Output the [x, y] coordinate of the center of the cell containing the given text.  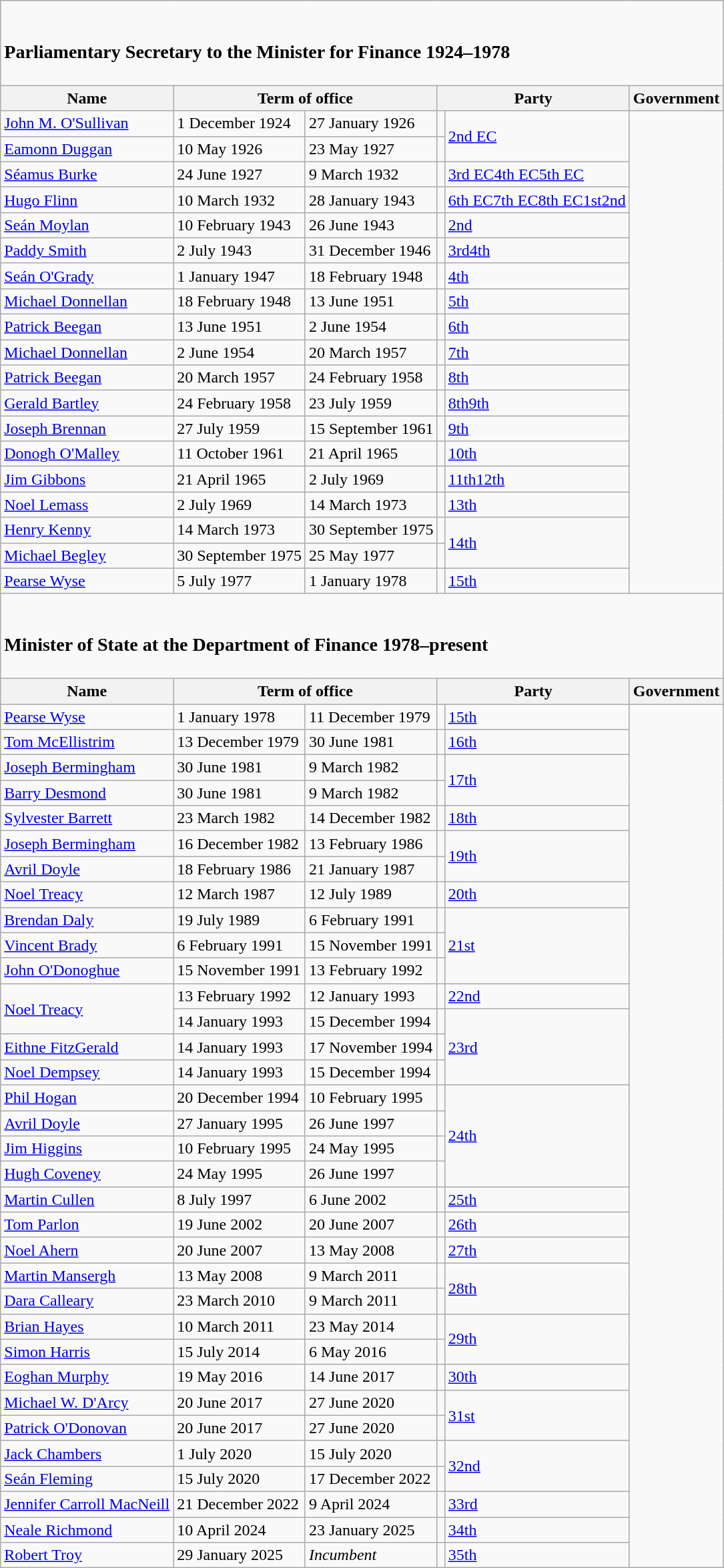
9 March 1932 [371, 174]
Parliamentary Secretary to the Minister for Finance 1924–1978 [362, 43]
25th [536, 1200]
Donogh O'Malley [87, 454]
23 July 1959 [371, 403]
17 November 1994 [371, 1047]
23 May 2014 [371, 1326]
6th EC7th EC8th EC1st2nd [536, 200]
23 March 1982 [240, 818]
Eoghan Murphy [87, 1377]
6 June 2002 [371, 1200]
26th [536, 1225]
7th [536, 352]
Dara Calleary [87, 1301]
10th [536, 454]
Gerald Bartley [87, 403]
Joseph Brennan [87, 429]
34th [536, 1529]
10 May 1926 [240, 149]
24th [536, 1135]
1 January 1947 [240, 276]
21st [536, 945]
1 July 2020 [240, 1453]
Jack Chambers [87, 1453]
13 February 1986 [371, 844]
6th [536, 327]
1 December 1924 [240, 123]
Patrick O'Donovan [87, 1428]
Seán Fleming [87, 1479]
Tom Parlon [87, 1225]
10 February 1943 [240, 225]
Martin Cullen [87, 1200]
19th [536, 856]
28 January 1943 [371, 200]
18 February 1986 [240, 869]
21 December 2022 [240, 1504]
Martin Mansergh [87, 1276]
19 June 2002 [240, 1225]
3rd EC4th EC5th EC [536, 174]
Simon Harris [87, 1352]
Seán O'Grady [87, 276]
18th [536, 818]
27 July 1959 [240, 429]
Hugo Flinn [87, 200]
31 December 1946 [371, 250]
14th [536, 543]
23 March 2010 [240, 1301]
35th [536, 1555]
John O'Donoghue [87, 971]
Noel Lemass [87, 505]
19 July 1989 [240, 920]
Phil Hogan [87, 1097]
Noel Dempsey [87, 1072]
11th12th [536, 479]
6 May 2016 [371, 1352]
5th [536, 301]
13 December 1979 [240, 742]
27th [536, 1250]
27 January 1995 [240, 1123]
31st [536, 1415]
23rd [536, 1047]
9th [536, 429]
16 December 1982 [240, 844]
11 December 1979 [371, 716]
23 January 2025 [371, 1529]
2nd EC [536, 136]
Robert Troy [87, 1555]
12 January 1993 [371, 996]
10 April 2024 [240, 1529]
Sylvester Barrett [87, 818]
27 January 1926 [371, 123]
12 July 1989 [371, 894]
32nd [536, 1466]
John M. O'Sullivan [87, 123]
3rd4th [536, 250]
24 June 1927 [240, 174]
Tom McEllistrim [87, 742]
28th [536, 1288]
8th9th [536, 403]
26 June 1943 [371, 225]
15 July 2014 [240, 1352]
Brendan Daly [87, 920]
Noel Ahern [87, 1250]
Jim Gibbons [87, 479]
Hugh Coveney [87, 1174]
Incumbent [371, 1555]
17 December 2022 [371, 1479]
Minister of State at the Department of Finance 1978–present [362, 635]
Michael W. D'Arcy [87, 1402]
Eithne FitzGerald [87, 1047]
8th [536, 378]
33rd [536, 1504]
4th [536, 276]
10 March 1932 [240, 200]
23 May 1927 [371, 149]
30th [536, 1377]
22nd [536, 996]
10 March 2011 [240, 1326]
Neale Richmond [87, 1529]
2nd [536, 225]
21 January 1987 [371, 869]
14 December 1982 [371, 818]
17th [536, 780]
Seán Moylan [87, 225]
Brian Hayes [87, 1326]
Jim Higgins [87, 1149]
Jennifer Carroll MacNeill [87, 1504]
Paddy Smith [87, 250]
Barry Desmond [87, 793]
14 June 2017 [371, 1377]
11 October 1961 [240, 454]
Henry Kenny [87, 530]
16th [536, 742]
20th [536, 894]
8 July 1997 [240, 1200]
20 December 1994 [240, 1097]
Vincent Brady [87, 945]
25 May 1977 [371, 555]
Eamonn Duggan [87, 149]
29th [536, 1339]
Séamus Burke [87, 174]
2 July 1943 [240, 250]
19 May 2016 [240, 1377]
Michael Begley [87, 555]
15 September 1961 [371, 429]
29 January 2025 [240, 1555]
5 July 1977 [240, 581]
9 April 2024 [371, 1504]
13th [536, 505]
12 March 1987 [240, 894]
